Capture the cell that displays the provided text and extract its (X, Y) central coordinate. 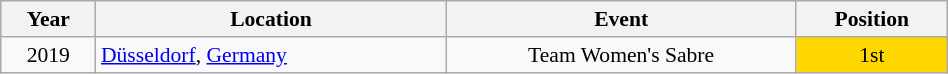
Position (872, 19)
Düsseldorf, Germany (271, 55)
Location (271, 19)
1st (872, 55)
Year (48, 19)
Team Women's Sabre (621, 55)
Event (621, 19)
2019 (48, 55)
